Provide the [X, Y] coordinate of the cell's center where the given text is located.  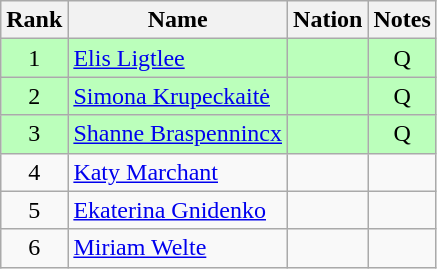
6 [34, 248]
Elis Ligtlee [178, 58]
Simona Krupeckaitė [178, 96]
4 [34, 172]
3 [34, 134]
Rank [34, 20]
1 [34, 58]
Notes [402, 20]
5 [34, 210]
Ekaterina Gnidenko [178, 210]
Katy Marchant [178, 172]
Miriam Welte [178, 248]
Nation [328, 20]
2 [34, 96]
Shanne Braspennincx [178, 134]
Name [178, 20]
